Return [x, y] of the center of cell containing provided text 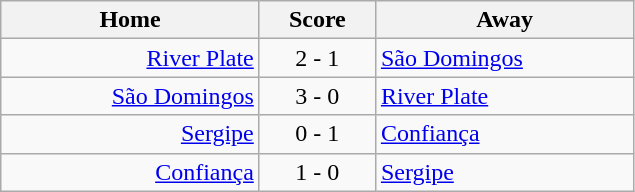
0 - 1 [317, 134]
Home [130, 20]
1 - 0 [317, 172]
3 - 0 [317, 96]
Away [504, 20]
2 - 1 [317, 58]
Score [317, 20]
